Output the [x, y] coordinate of the center of the cell containing the given text.  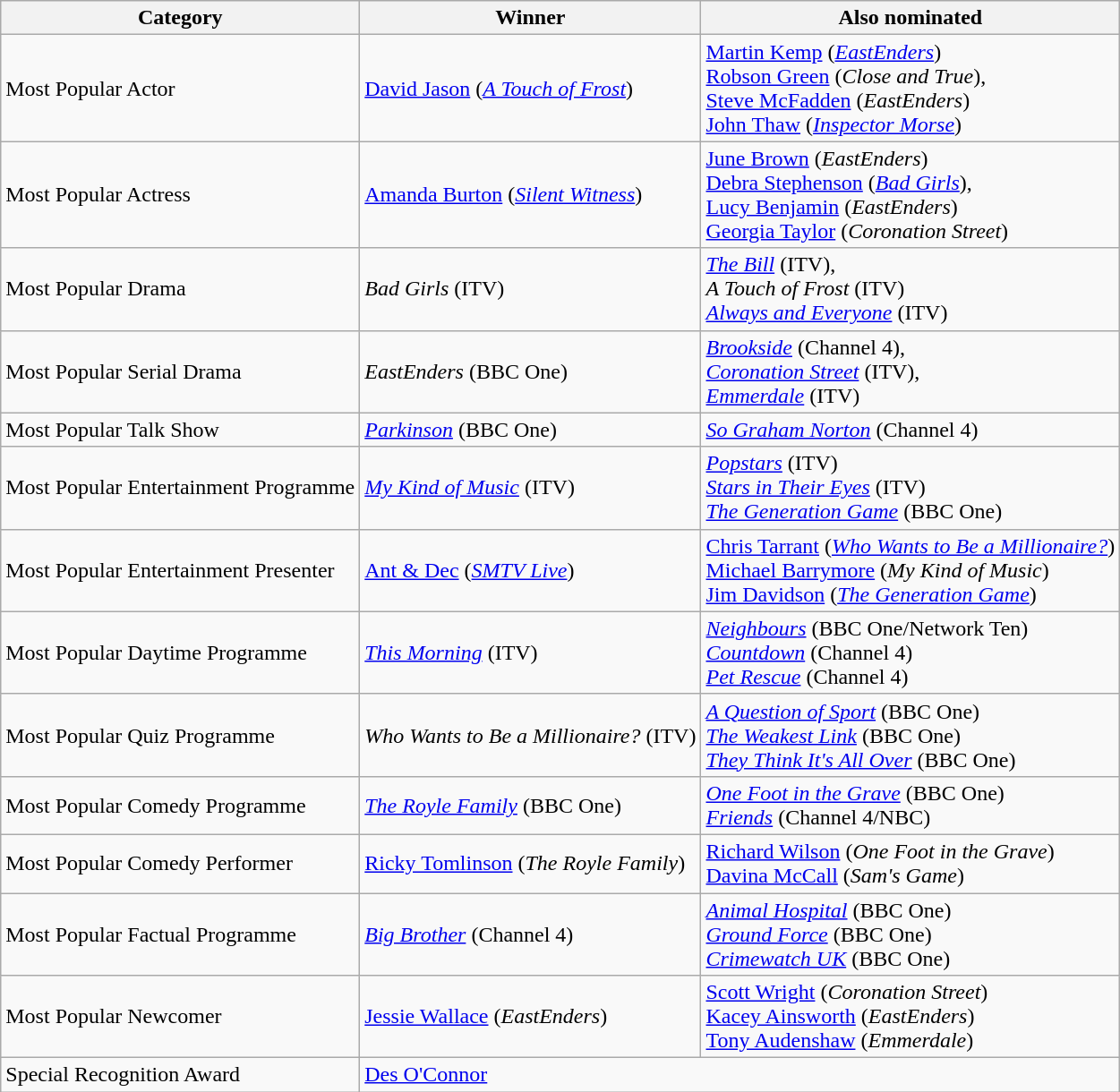
Most Popular Daytime Programme [181, 653]
Animal Hospital (BBC One)Ground Force (BBC One)Crimewatch UK (BBC One) [911, 934]
So Graham Norton (Channel 4) [911, 430]
Most Popular Comedy Performer [181, 863]
Ricky Tomlinson (The Royle Family) [530, 863]
EastEnders (BBC One) [530, 371]
Most Popular Drama [181, 289]
Winner [530, 18]
Parkinson (BBC One) [530, 430]
Chris Tarrant (Who Wants to Be a Millionaire?)Michael Barrymore (My Kind of Music)Jim Davidson (The Generation Game) [911, 570]
Ant & Dec (SMTV Live) [530, 570]
Most Popular Talk Show [181, 430]
June Brown (EastEnders)Debra Stephenson (Bad Girls),Lucy Benjamin (EastEnders)Georgia Taylor (Coronation Street) [911, 195]
Martin Kemp (EastEnders)Robson Green (Close and True),Steve McFadden (EastEnders)John Thaw (Inspector Morse) [911, 88]
This Morning (ITV) [530, 653]
One Foot in the Grave (BBC One)Friends (Channel 4/NBC) [911, 806]
Most Popular Comedy Programme [181, 806]
A Question of Sport (BBC One)The Weakest Link (BBC One)They Think It's All Over (BBC One) [911, 735]
Most Popular Actress [181, 195]
Also nominated [911, 18]
Most Popular Actor [181, 88]
Des O'Connor [740, 1075]
Special Recognition Award [181, 1075]
Who Wants to Be a Millionaire? (ITV) [530, 735]
Most Popular Serial Drama [181, 371]
Richard Wilson (One Foot in the Grave)Davina McCall (Sam's Game) [911, 863]
Most Popular Entertainment Presenter [181, 570]
Popstars (ITV)Stars in Their Eyes (ITV)The Generation Game (BBC One) [911, 488]
Jessie Wallace (EastEnders) [530, 1017]
David Jason (A Touch of Frost) [530, 88]
Amanda Burton (Silent Witness) [530, 195]
The Bill (ITV),A Touch of Frost (ITV)Always and Everyone (ITV) [911, 289]
Brookside (Channel 4),Coronation Street (ITV),Emmerdale (ITV) [911, 371]
Neighbours (BBC One/Network Ten)Countdown (Channel 4)Pet Rescue (Channel 4) [911, 653]
Bad Girls (ITV) [530, 289]
Most Popular Newcomer [181, 1017]
Scott Wright (Coronation Street)Kacey Ainsworth (EastEnders)Tony Audenshaw (Emmerdale) [911, 1017]
The Royle Family (BBC One) [530, 806]
Most Popular Quiz Programme [181, 735]
My Kind of Music (ITV) [530, 488]
Big Brother (Channel 4) [530, 934]
Most Popular Factual Programme [181, 934]
Most Popular Entertainment Programme [181, 488]
Category [181, 18]
